Detect which cell encompasses the target text, then output its (x, y) center coordinate. 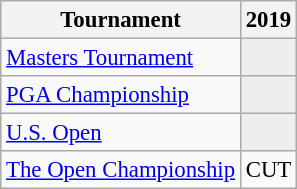
Masters Tournament (121, 58)
CUT (268, 170)
The Open Championship (121, 170)
U.S. Open (121, 133)
PGA Championship (121, 95)
2019 (268, 20)
Tournament (121, 20)
